Determine the (x, y) coordinate at the center of the cell enclosing the given text.  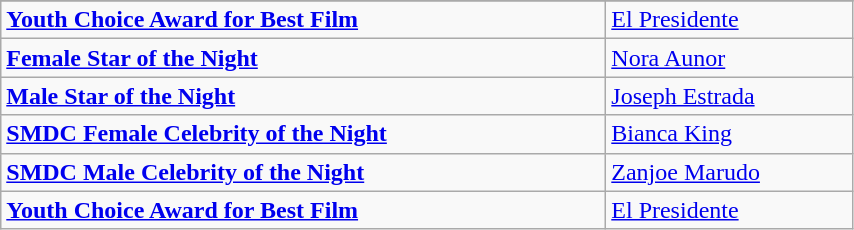
Female Star of the Night (304, 58)
Bianca King (730, 134)
Joseph Estrada (730, 96)
Nora Aunor (730, 58)
SMDC Male Celebrity of the Night (304, 172)
Male Star of the Night (304, 96)
SMDC Female Celebrity of the Night (304, 134)
Zanjoe Marudo (730, 172)
